Pinpoint the cell where the given text exists, returning its [X, Y] midpoint coordinate. 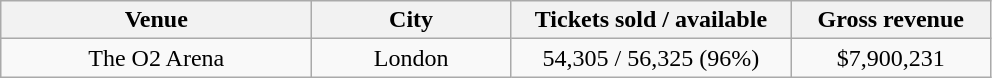
$7,900,231 [890, 58]
Gross revenue [890, 20]
London [412, 58]
54,305 / 56,325 (96%) [650, 58]
Venue [156, 20]
The O2 Arena [156, 58]
Tickets sold / available [650, 20]
City [412, 20]
